For the text-containing cell, return its midpoint in [X, Y] coordinate format. 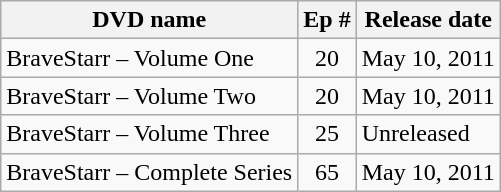
Unreleased [428, 134]
Ep # [327, 20]
BraveStarr – Complete Series [150, 172]
65 [327, 172]
BraveStarr – Volume One [150, 58]
25 [327, 134]
BraveStarr – Volume Two [150, 96]
DVD name [150, 20]
BraveStarr – Volume Three [150, 134]
Release date [428, 20]
